For the text-containing cell, return its midpoint in [x, y] coordinate format. 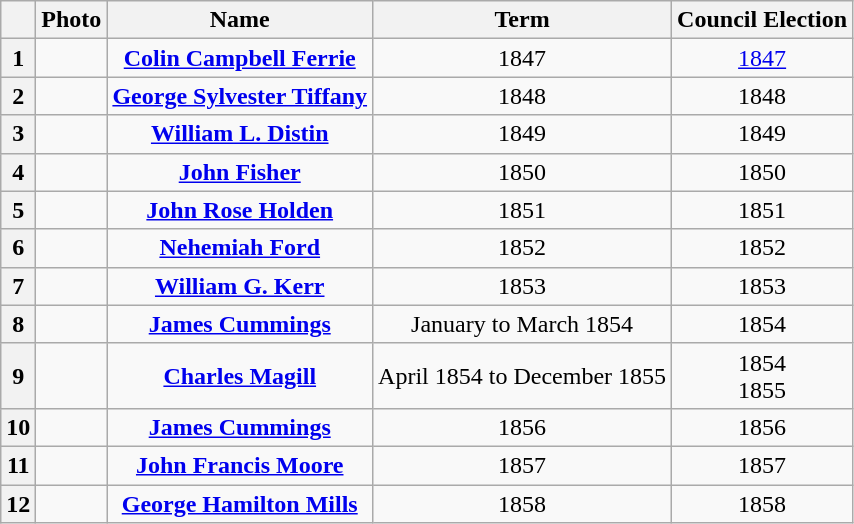
John Francis Moore [240, 465]
8 [18, 324]
2 [18, 96]
January to March 1854 [522, 324]
Nehemiah Ford [240, 248]
6 [18, 248]
10 [18, 427]
5 [18, 210]
William G. Kerr [240, 286]
4 [18, 172]
Council Election [762, 20]
3 [18, 134]
1854 [762, 324]
John Rose Holden [240, 210]
18541855 [762, 376]
John Fisher [240, 172]
Name [240, 20]
Charles Magill [240, 376]
William L. Distin [240, 134]
Colin Campbell Ferrie [240, 58]
Photo [72, 20]
7 [18, 286]
George Sylvester Tiffany [240, 96]
George Hamilton Mills [240, 503]
12 [18, 503]
9 [18, 376]
April 1854 to December 1855 [522, 376]
Term [522, 20]
1 [18, 58]
11 [18, 465]
